Scan for the cell matching the given text and deliver its [x, y] coordinate at center. 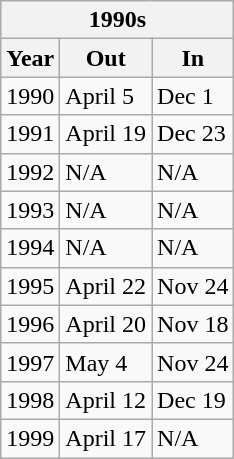
Nov 18 [193, 324]
April 5 [106, 96]
1990 [30, 96]
Dec 1 [193, 96]
April 12 [106, 400]
Year [30, 58]
1995 [30, 286]
1994 [30, 248]
April 20 [106, 324]
1992 [30, 172]
1999 [30, 438]
Dec 19 [193, 400]
1997 [30, 362]
Dec 23 [193, 134]
April 17 [106, 438]
April 19 [106, 134]
April 22 [106, 286]
1991 [30, 134]
1993 [30, 210]
1990s [118, 20]
In [193, 58]
May 4 [106, 362]
Out [106, 58]
1996 [30, 324]
1998 [30, 400]
